Scan for the cell matching the given text and deliver its (X, Y) coordinate at center. 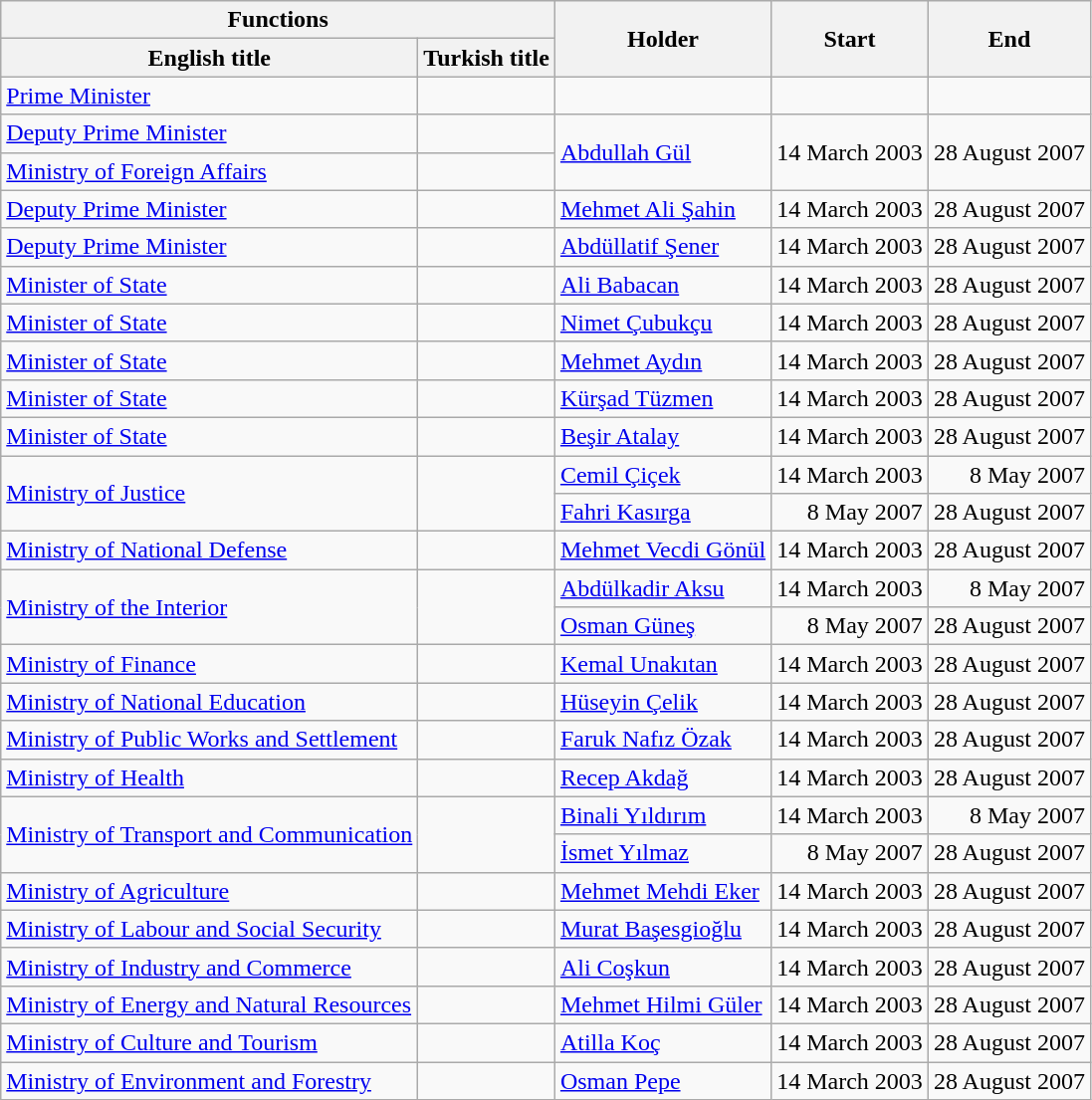
Abdüllatif Şener (663, 247)
Binali Yıldırım (663, 815)
Ministry of Energy and Natural Resources (209, 1004)
Ministry of National Education (209, 702)
English title (209, 58)
Osman Pepe (663, 1080)
Atilla Koç (663, 1042)
Mehmet Ali Şahin (663, 209)
Ali Coşkun (663, 967)
Functions (279, 20)
Ministry of Labour and Social Security (209, 929)
Ministry of Public Works and Settlement (209, 740)
Hüseyin Çelik (663, 702)
Mehmet Aydın (663, 360)
Faruk Nafız Özak (663, 740)
Start (850, 39)
Cemil Çiçek (663, 475)
Murat Başesgioğlu (663, 929)
Mehmet Mehdi Eker (663, 891)
Ministry of Finance (209, 664)
Fahri Kasırga (663, 513)
Ministry of Culture and Tourism (209, 1042)
Kemal Unakıtan (663, 664)
End (1009, 39)
Ministry of Environment and Forestry (209, 1080)
Beşir Atalay (663, 436)
Ministry of Foreign Affairs (209, 171)
Ministry of National Defense (209, 550)
Kürşad Tüzmen (663, 398)
Turkish title (487, 58)
Nimet Çubukçu (663, 323)
Ministry of Justice (209, 494)
Mehmet Hilmi Güler (663, 1004)
Prime Minister (209, 96)
Recep Akdağ (663, 777)
Osman Güneş (663, 626)
Ali Babacan (663, 285)
Ministry of Industry and Commerce (209, 967)
Ministry of Health (209, 777)
Abdullah Gül (663, 152)
Ministry of the Interior (209, 607)
İsmet Yılmaz (663, 853)
Ministry of Transport and Communication (209, 834)
Ministry of Agriculture (209, 891)
Holder (663, 39)
Mehmet Vecdi Gönül (663, 550)
Abdülkadir Aksu (663, 588)
